Provide the (x, y) coordinate of the cell's center where the given text is located.  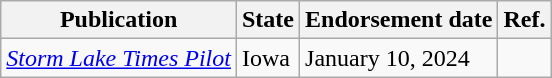
Iowa (268, 58)
Ref. (524, 20)
January 10, 2024 (399, 58)
Endorsement date (399, 20)
State (268, 20)
Storm Lake Times Pilot (119, 58)
Publication (119, 20)
